Output the (x, y) coordinate of the center of the cell containing the given text.  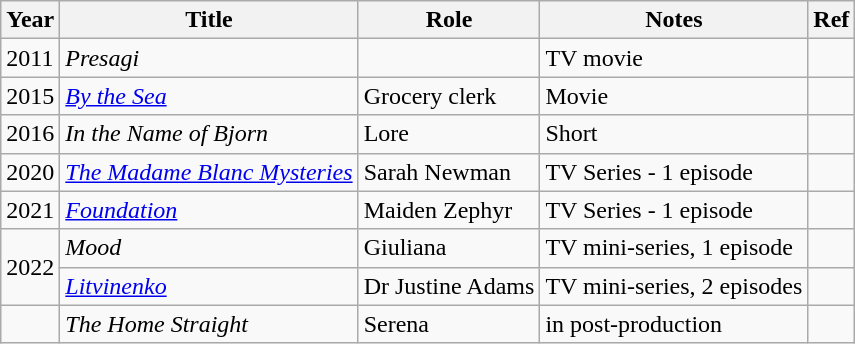
2011 (30, 58)
Dr Justine Adams (449, 286)
In the Name of Bjorn (209, 134)
Giuliana (449, 248)
Foundation (209, 210)
Maiden Zephyr (449, 210)
The Home Straight (209, 324)
Role (449, 20)
2016 (30, 134)
Short (674, 134)
By the Sea (209, 96)
Litvinenko (209, 286)
Serena (449, 324)
Mood (209, 248)
TV movie (674, 58)
in post-production (674, 324)
Lore (449, 134)
2020 (30, 172)
Sarah Newman (449, 172)
Presagi (209, 58)
2015 (30, 96)
TV mini-series, 2 episodes (674, 286)
Ref (832, 20)
Notes (674, 20)
2022 (30, 267)
Movie (674, 96)
Title (209, 20)
2021 (30, 210)
TV mini-series, 1 episode (674, 248)
Year (30, 20)
Grocery clerk (449, 96)
The Madame Blanc Mysteries (209, 172)
